Determine the (X, Y) coordinate at the center of the cell enclosing the given text.  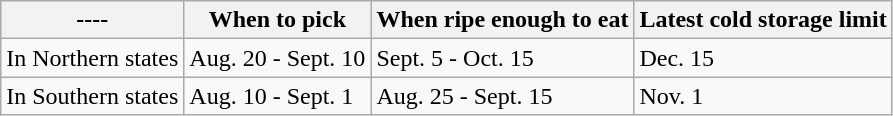
When ripe enough to eat (502, 20)
Aug. 10 - Sept. 1 (278, 96)
Sept. 5 - Oct. 15 (502, 58)
Aug. 20 - Sept. 10 (278, 58)
Dec. 15 (763, 58)
In Northern states (92, 58)
Latest cold storage limit (763, 20)
Aug. 25 - Sept. 15 (502, 96)
---- (92, 20)
In Southern states (92, 96)
Nov. 1 (763, 96)
When to pick (278, 20)
